Detect which cell encompasses the target text, then output its (x, y) center coordinate. 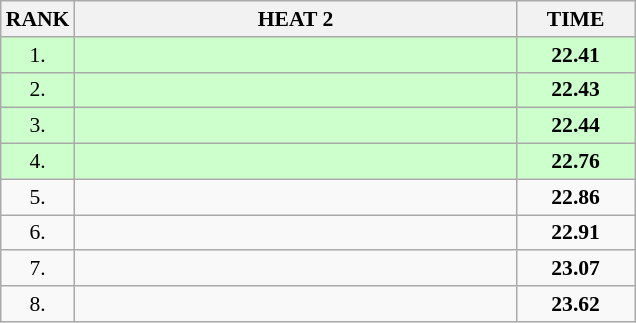
22.41 (576, 55)
RANK (38, 19)
23.62 (576, 304)
22.44 (576, 126)
4. (38, 162)
TIME (576, 19)
22.43 (576, 90)
7. (38, 269)
3. (38, 126)
22.86 (576, 197)
22.91 (576, 233)
22.76 (576, 162)
2. (38, 90)
HEAT 2 (295, 19)
5. (38, 197)
23.07 (576, 269)
8. (38, 304)
6. (38, 233)
1. (38, 55)
